Scan for the cell matching the given text and deliver its [X, Y] coordinate at center. 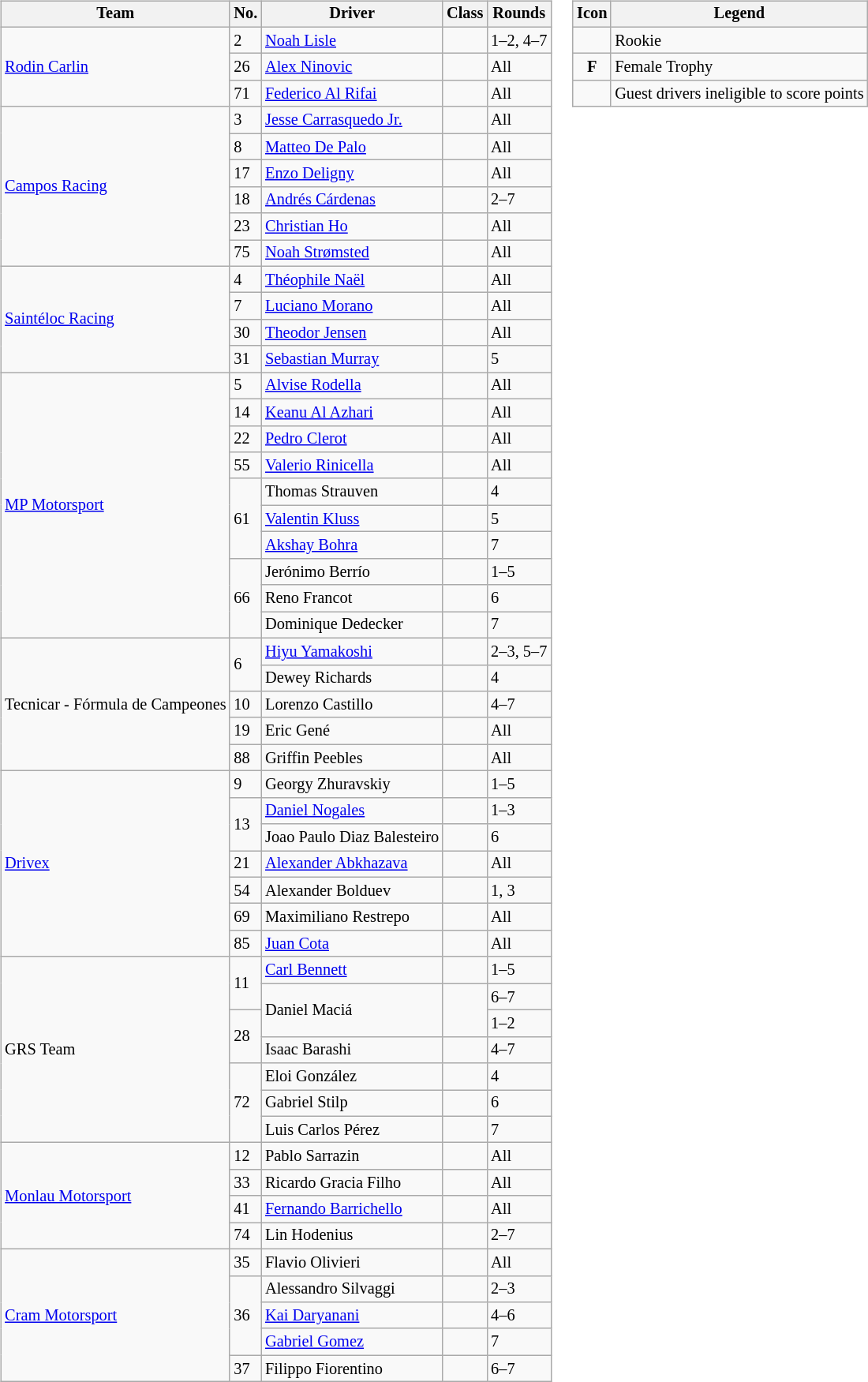
9 [245, 785]
55 [245, 466]
Georgy Zhuravskiy [352, 785]
13 [245, 824]
Theodor Jensen [352, 333]
85 [245, 944]
Rookie [739, 40]
Carl Bennett [352, 970]
8 [245, 147]
Gabriel Stilp [352, 1103]
31 [245, 359]
Federico Al Rifai [352, 94]
Enzo Deligny [352, 174]
Valerio Rinicella [352, 466]
88 [245, 758]
Campos Racing [115, 186]
1–2 [519, 1024]
Andrés Cárdenas [352, 200]
Reno Francot [352, 598]
Isaac Barashi [352, 1050]
Alvise Rodella [352, 386]
Daniel Nogales [352, 811]
19 [245, 731]
Griffin Peebles [352, 758]
Joao Paulo Diaz Balesteiro [352, 837]
Pablo Sarrazin [352, 1156]
22 [245, 439]
Eric Gené [352, 731]
12 [245, 1156]
Lin Hodenius [352, 1236]
35 [245, 1262]
Maximiliano Restrepo [352, 917]
74 [245, 1236]
Dominique Dedecker [352, 625]
Noah Lisle [352, 40]
3 [245, 120]
4–6 [519, 1316]
Lorenzo Castillo [352, 705]
Ricardo Gracia Filho [352, 1183]
Driver [352, 14]
11 [245, 983]
Valentin Kluss [352, 519]
36 [245, 1315]
Monlau Motorsport [115, 1197]
Fernando Barrichello [352, 1209]
Drivex [115, 864]
Gabriel Gomez [352, 1342]
2–3 [519, 1289]
Théophile Naël [352, 279]
Legend [739, 14]
Kai Daryanani [352, 1316]
Juan Cota [352, 944]
Christian Ho [352, 227]
1, 3 [519, 890]
Sebastian Murray [352, 359]
71 [245, 94]
MP Motorsport [115, 505]
2 [245, 40]
66 [245, 598]
Guest drivers ineligible to score points [739, 94]
GRS Team [115, 1050]
33 [245, 1183]
Saintéloc Racing [115, 319]
Flavio Olivieri [352, 1262]
30 [245, 333]
Team [115, 14]
F [592, 67]
Akshay Bohra [352, 545]
Alexander Abkhazava [352, 864]
26 [245, 67]
Luciano Morano [352, 306]
Cram Motorsport [115, 1315]
Pedro Clerot [352, 439]
72 [245, 1103]
Luis Carlos Pérez [352, 1129]
1–3 [519, 811]
Hiyu Yamakoshi [352, 651]
Dewey Richards [352, 678]
69 [245, 917]
41 [245, 1209]
Alex Ninovic [352, 67]
Eloi González [352, 1077]
61 [245, 518]
Rounds [519, 14]
Rodin Carlin [115, 66]
Noah Strømsted [352, 253]
21 [245, 864]
28 [245, 1037]
10 [245, 705]
Icon [592, 14]
Jerónimo Berrío [352, 571]
14 [245, 412]
Tecnicar - Fórmula de Campeones [115, 704]
75 [245, 253]
2–3, 5–7 [519, 651]
No. [245, 14]
Alexander Bolduev [352, 890]
1–2, 4–7 [519, 40]
54 [245, 890]
Filippo Fiorentino [352, 1369]
Female Trophy [739, 67]
18 [245, 200]
17 [245, 174]
Jesse Carrasquedo Jr. [352, 120]
Daniel Maciá [352, 1010]
Matteo De Palo [352, 147]
23 [245, 227]
Thomas Strauven [352, 492]
Alessandro Silvaggi [352, 1289]
37 [245, 1369]
Class [465, 14]
Keanu Al Azhari [352, 412]
